Extract the (x, y) coordinate from the center of the cell holding the provided text.  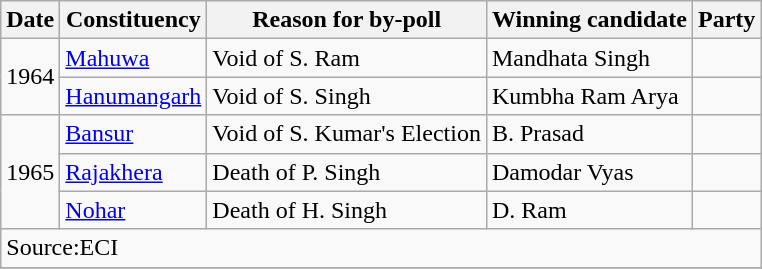
Constituency (134, 20)
Death of P. Singh (347, 172)
Winning candidate (589, 20)
Death of H. Singh (347, 210)
Mandhata Singh (589, 58)
Date (30, 20)
1965 (30, 172)
Reason for by-poll (347, 20)
Mahuwa (134, 58)
Void of S. Singh (347, 96)
Party (726, 20)
B. Prasad (589, 134)
Rajakhera (134, 172)
D. Ram (589, 210)
Damodar Vyas (589, 172)
Hanumangarh (134, 96)
1964 (30, 77)
Void of S. Ram (347, 58)
Bansur (134, 134)
Source:ECI (381, 248)
Void of S. Kumar's Election (347, 134)
Nohar (134, 210)
Kumbha Ram Arya (589, 96)
